Detect which cell encompasses the target text, then output its (X, Y) center coordinate. 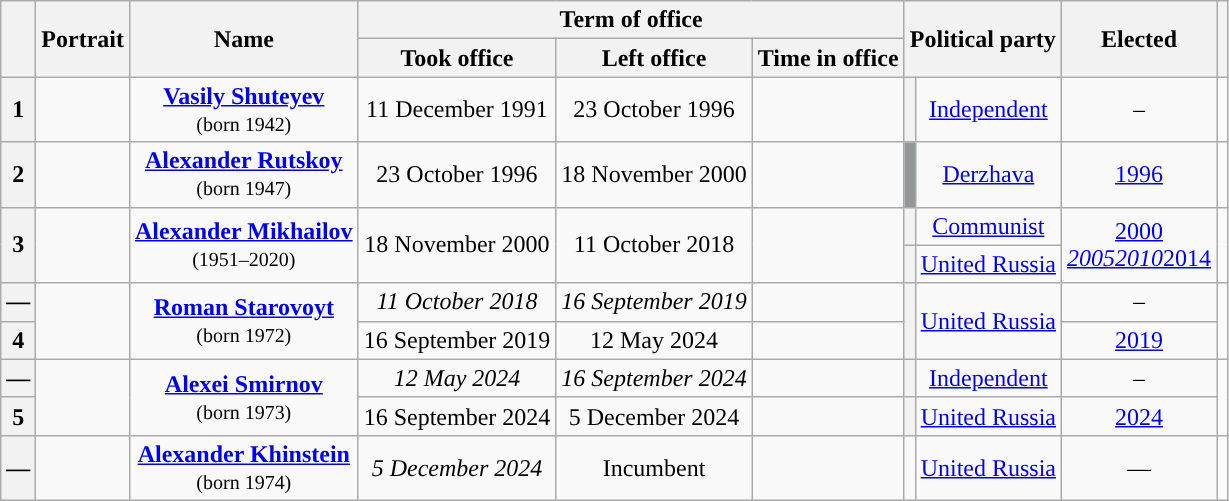
Term of office (631, 20)
Vasily Shuteyev(born 1942) (244, 110)
Alexander Mikhailov(1951–2020) (244, 245)
Political party (982, 39)
4 (18, 340)
2019 (1140, 340)
2000200520102014 (1140, 245)
Communist (988, 226)
5 (18, 416)
Time in office (828, 58)
Elected (1140, 39)
Roman Starovoyt(born 1972) (244, 321)
1996 (1140, 174)
Left office (654, 58)
Portrait (83, 39)
Took office (457, 58)
2024 (1140, 416)
Alexei Smirnov(born 1973) (244, 397)
Alexander Rutskoy(born 1947) (244, 174)
Derzhava (988, 174)
Alexander Khinstein(born 1974) (244, 468)
11 December 1991 (457, 110)
Name (244, 39)
1 (18, 110)
2 (18, 174)
3 (18, 245)
Incumbent (654, 468)
